Search for the cell housing the specified text and yield its (X, Y) center coordinate. 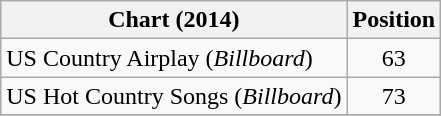
US Hot Country Songs (Billboard) (174, 96)
63 (394, 58)
Chart (2014) (174, 20)
73 (394, 96)
US Country Airplay (Billboard) (174, 58)
Position (394, 20)
